Search for the cell housing the specified text and yield its [X, Y] center coordinate. 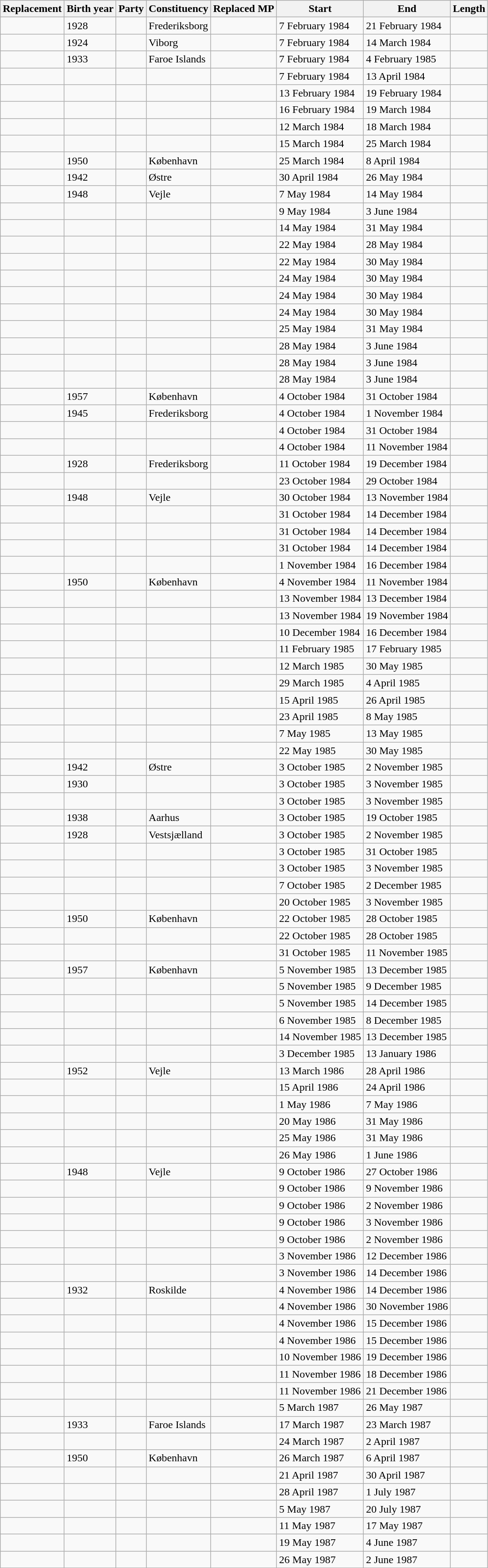
26 April 1985 [407, 700]
4 November 1984 [320, 582]
21 February 1984 [407, 26]
Constituency [179, 9]
11 October 1984 [320, 464]
2 April 1987 [407, 1441]
1952 [90, 1071]
1 May 1986 [320, 1104]
8 May 1985 [407, 716]
14 December 1985 [407, 1003]
12 March 1985 [320, 666]
15 April 1986 [320, 1088]
Start [320, 9]
23 April 1985 [320, 716]
Birth year [90, 9]
15 March 1984 [320, 143]
28 April 1987 [320, 1492]
22 May 1985 [320, 751]
17 March 1987 [320, 1425]
20 October 1985 [320, 902]
Party [131, 9]
11 November 1985 [407, 952]
18 March 1984 [407, 127]
19 May 1987 [320, 1542]
26 May 1984 [407, 177]
19 February 1984 [407, 93]
21 April 1987 [320, 1475]
19 December 1984 [407, 464]
1924 [90, 43]
Viborg [179, 43]
6 November 1985 [320, 1020]
20 July 1987 [407, 1509]
13 December 1984 [407, 599]
30 October 1984 [320, 498]
30 April 1987 [407, 1475]
2 December 1985 [407, 885]
1932 [90, 1290]
1 June 1986 [407, 1155]
4 February 1985 [407, 59]
28 April 1986 [407, 1071]
18 December 1986 [407, 1374]
Replacement [32, 9]
5 March 1987 [320, 1408]
25 May 1986 [320, 1138]
13 January 1986 [407, 1054]
Aarhus [179, 818]
17 February 1985 [407, 649]
8 April 1984 [407, 160]
23 March 1987 [407, 1425]
1945 [90, 413]
14 March 1984 [407, 43]
Length [469, 9]
End [407, 9]
3 December 1985 [320, 1054]
29 October 1984 [407, 480]
10 November 1986 [320, 1357]
12 December 1986 [407, 1256]
6 April 1987 [407, 1458]
7 May 1985 [320, 733]
21 December 1986 [407, 1391]
26 May 1986 [320, 1155]
9 December 1985 [407, 986]
15 April 1985 [320, 700]
13 May 1985 [407, 733]
7 May 1984 [320, 194]
19 March 1984 [407, 110]
1 July 1987 [407, 1492]
4 June 1987 [407, 1542]
2 June 1987 [407, 1559]
13 April 1984 [407, 76]
20 May 1986 [320, 1121]
25 May 1984 [320, 329]
30 April 1984 [320, 177]
19 December 1986 [407, 1357]
14 November 1985 [320, 1037]
11 February 1985 [320, 649]
13 February 1984 [320, 93]
9 November 1986 [407, 1189]
1930 [90, 784]
26 March 1987 [320, 1458]
10 December 1984 [320, 632]
17 May 1987 [407, 1525]
8 December 1985 [407, 1020]
7 May 1986 [407, 1104]
9 May 1984 [320, 211]
4 April 1985 [407, 683]
Replaced MP [243, 9]
11 May 1987 [320, 1525]
12 March 1984 [320, 127]
13 March 1986 [320, 1071]
30 November 1986 [407, 1307]
24 March 1987 [320, 1441]
24 April 1986 [407, 1088]
Roskilde [179, 1290]
19 October 1985 [407, 818]
29 March 1985 [320, 683]
23 October 1984 [320, 480]
Vestsjælland [179, 835]
27 October 1986 [407, 1172]
1938 [90, 818]
7 October 1985 [320, 885]
16 February 1984 [320, 110]
19 November 1984 [407, 616]
5 May 1987 [320, 1509]
